Identify which cell holds the provided text, then report its [X, Y] central coordinate. 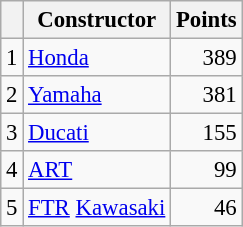
Honda [97, 58]
381 [206, 95]
5 [12, 208]
Ducati [97, 133]
ART [97, 170]
389 [206, 58]
Yamaha [97, 95]
Points [206, 20]
46 [206, 208]
FTR Kawasaki [97, 208]
155 [206, 133]
Constructor [97, 20]
99 [206, 170]
2 [12, 95]
1 [12, 58]
4 [12, 170]
3 [12, 133]
